Identify which cell holds the provided text, then report its [x, y] central coordinate. 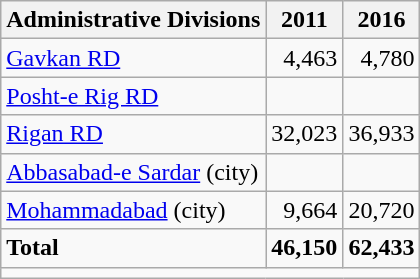
9,664 [304, 210]
2016 [382, 20]
Total [134, 248]
32,023 [304, 134]
4,463 [304, 58]
2011 [304, 20]
Posht-e Rig RD [134, 96]
Gavkan RD [134, 58]
4,780 [382, 58]
Abbasabad-e Sardar (city) [134, 172]
46,150 [304, 248]
Administrative Divisions [134, 20]
20,720 [382, 210]
36,933 [382, 134]
Rigan RD [134, 134]
62,433 [382, 248]
Mohammadabad (city) [134, 210]
